Pinpoint the cell where the given text exists, returning its (X, Y) midpoint coordinate. 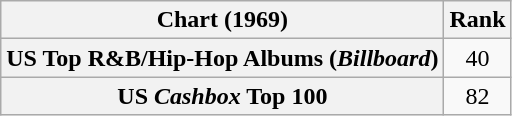
US Cashbox Top 100 (222, 96)
US Top R&B/Hip-Hop Albums (Billboard) (222, 58)
Rank (478, 20)
82 (478, 96)
40 (478, 58)
Chart (1969) (222, 20)
